Pinpoint the cell where the given text exists, returning its (x, y) midpoint coordinate. 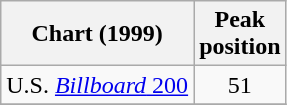
Chart (1999) (98, 34)
51 (240, 85)
Peakposition (240, 34)
U.S. Billboard 200 (98, 85)
